Provide the [x, y] coordinate of the cell's center where the given text is located.  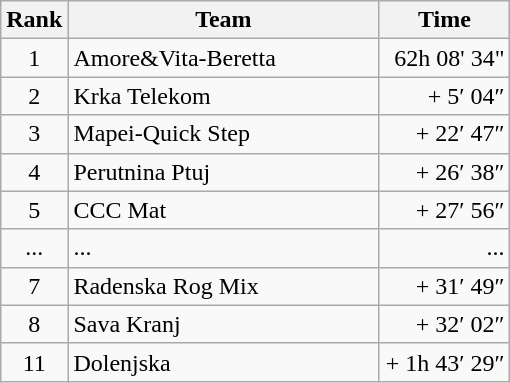
Team [224, 20]
4 [34, 172]
1 [34, 58]
+ 27′ 56″ [444, 210]
7 [34, 286]
Dolenjska [224, 362]
+ 5′ 04″ [444, 96]
3 [34, 134]
Time [444, 20]
Perutnina Ptuj [224, 172]
2 [34, 96]
11 [34, 362]
Amore&Vita-Beretta [224, 58]
Krka Telekom [224, 96]
+ 32′ 02″ [444, 324]
Radenska Rog Mix [224, 286]
62h 08' 34" [444, 58]
8 [34, 324]
Rank [34, 20]
CCC Mat [224, 210]
+ 1h 43′ 29″ [444, 362]
+ 26′ 38″ [444, 172]
5 [34, 210]
Sava Kranj [224, 324]
Mapei-Quick Step [224, 134]
+ 22′ 47″ [444, 134]
+ 31′ 49″ [444, 286]
